Scan for the cell matching the given text and deliver its [x, y] coordinate at center. 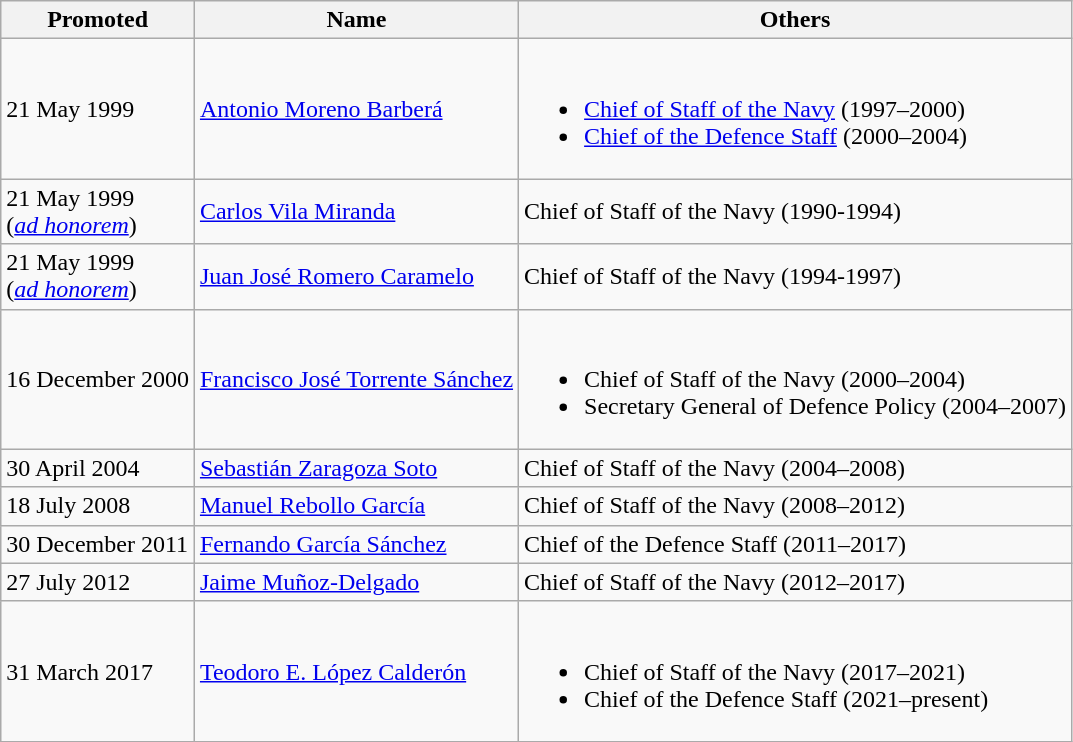
27 July 2012 [98, 582]
21 May 1999 [98, 109]
Carlos Vila Miranda [356, 212]
Francisco José Torrente Sánchez [356, 379]
Manuel Rebollo García [356, 506]
Juan José Romero Caramelo [356, 276]
Teodoro E. López Calderón [356, 671]
Fernando García Sánchez [356, 544]
Sebastián Zaragoza Soto [356, 468]
Chief of Staff of the Navy (2012–2017) [796, 582]
Chief of Staff of the Navy (1994-1997) [796, 276]
Promoted [98, 20]
Chief of Staff of the Navy (2004–2008) [796, 468]
Chief of Staff of the Navy (2000–2004)Secretary General of Defence Policy (2004–2007) [796, 379]
Antonio Moreno Barberá [356, 109]
Chief of the Defence Staff (2011–2017) [796, 544]
Chief of Staff of the Navy (2008–2012) [796, 506]
30 April 2004 [98, 468]
Others [796, 20]
16 December 2000 [98, 379]
Chief of Staff of the Navy (1990-1994) [796, 212]
Chief of Staff of the Navy (1997–2000)Chief of the Defence Staff (2000–2004) [796, 109]
30 December 2011 [98, 544]
Chief of Staff of the Navy (2017–2021)Chief of the Defence Staff (2021–present) [796, 671]
31 March 2017 [98, 671]
18 July 2008 [98, 506]
Name [356, 20]
Jaime Muñoz-Delgado [356, 582]
